Return [x, y] of the center of cell containing provided text 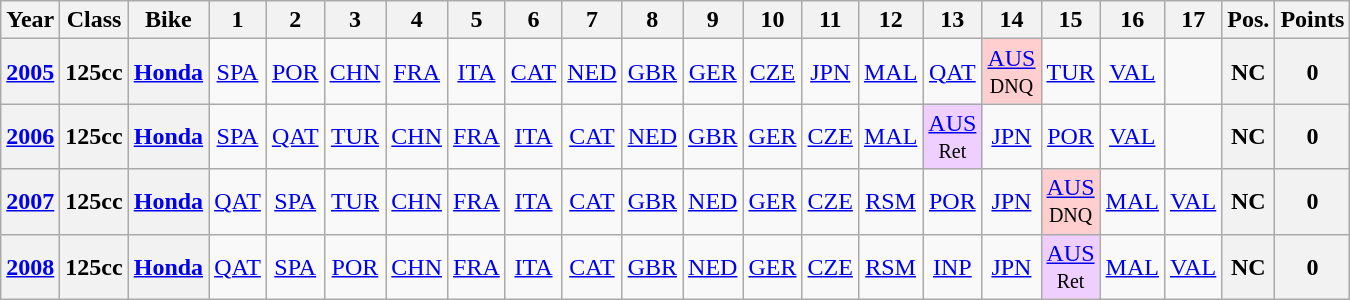
15 [1070, 20]
10 [772, 20]
16 [1132, 20]
9 [713, 20]
12 [890, 20]
3 [355, 20]
2008 [30, 266]
2 [295, 20]
8 [652, 20]
Year [30, 20]
11 [830, 20]
Pos. [1248, 20]
14 [1012, 20]
1 [238, 20]
17 [1192, 20]
Bike [168, 20]
2005 [30, 72]
5 [477, 20]
2007 [30, 202]
Points [1312, 20]
13 [952, 20]
INP [952, 266]
2006 [30, 136]
6 [533, 20]
7 [592, 20]
4 [417, 20]
Class [94, 20]
